Capture the cell that displays the provided text and extract its [X, Y] central coordinate. 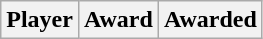
Awarded [210, 20]
Award [118, 20]
Player [40, 20]
